Detect which cell encompasses the target text, then output its [x, y] center coordinate. 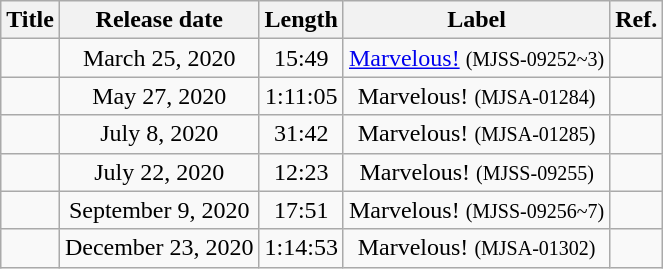
31:42 [301, 134]
Length [301, 20]
July 8, 2020 [159, 134]
1:14:53 [301, 248]
Release date [159, 20]
Marvelous! (MJSA-01302) [476, 248]
May 27, 2020 [159, 96]
Marvelous! (MJSS-09252~3) [476, 58]
September 9, 2020 [159, 210]
Ref. [636, 20]
1:11:05 [301, 96]
Label [476, 20]
15:49 [301, 58]
March 25, 2020 [159, 58]
Title [30, 20]
Marvelous! (MJSA-01285) [476, 134]
July 22, 2020 [159, 172]
Marvelous! (MJSS-09255) [476, 172]
12:23 [301, 172]
Marvelous! (MJSS-09256~7) [476, 210]
17:51 [301, 210]
December 23, 2020 [159, 248]
Marvelous! (MJSA-01284) [476, 96]
